From the cell containing the given text, extract its center point as [x, y] coordinate. 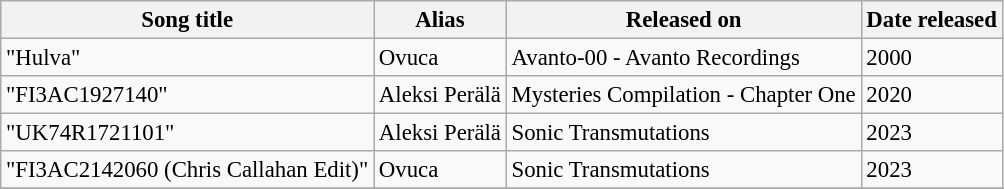
Alias [440, 20]
Date released [932, 20]
"Hulva" [188, 58]
2000 [932, 58]
Avanto-00 - Avanto Recordings [684, 58]
"FI3AC1927140" [188, 95]
2020 [932, 95]
Song title [188, 20]
"FI3AC2142060 (Chris Callahan Edit)" [188, 170]
Mysteries Compilation - Chapter One [684, 95]
"UK74R1721101" [188, 133]
Released on [684, 20]
